Pinpoint the cell where the given text exists, returning its (X, Y) midpoint coordinate. 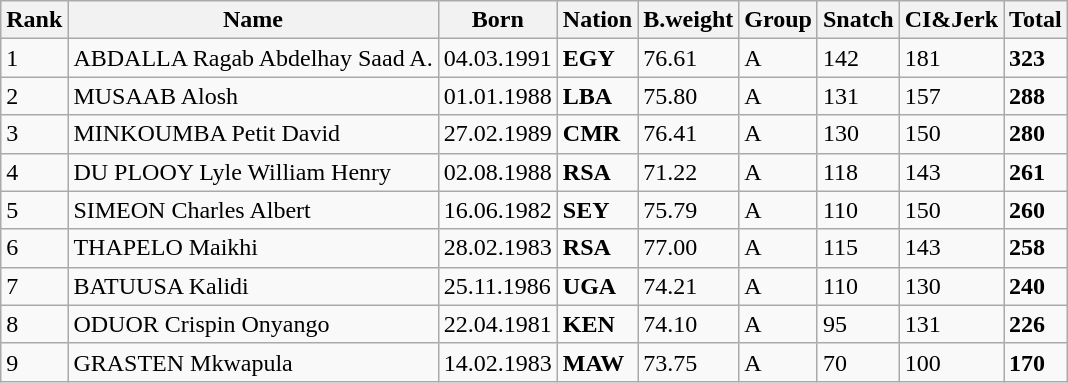
BATUUSA Kalidi (253, 286)
02.08.1988 (498, 172)
5 (34, 210)
323 (1036, 58)
8 (34, 324)
240 (1036, 286)
Nation (597, 20)
25.11.1986 (498, 286)
2 (34, 96)
157 (951, 96)
CMR (597, 134)
1 (34, 58)
14.02.1983 (498, 362)
GRASTEN Mkwapula (253, 362)
Group (778, 20)
04.03.1991 (498, 58)
CI&Jerk (951, 20)
74.21 (688, 286)
288 (1036, 96)
DU PLOOY Lyle William Henry (253, 172)
181 (951, 58)
95 (858, 324)
3 (34, 134)
77.00 (688, 248)
KEN (597, 324)
UGA (597, 286)
226 (1036, 324)
118 (858, 172)
MAW (597, 362)
MINKOUMBA Petit David (253, 134)
76.41 (688, 134)
70 (858, 362)
260 (1036, 210)
7 (34, 286)
EGY (597, 58)
258 (1036, 248)
73.75 (688, 362)
76.61 (688, 58)
Born (498, 20)
ODUOR Crispin Onyango (253, 324)
22.04.1981 (498, 324)
LBA (597, 96)
4 (34, 172)
16.06.1982 (498, 210)
75.80 (688, 96)
6 (34, 248)
Snatch (858, 20)
71.22 (688, 172)
SEY (597, 210)
115 (858, 248)
B.weight (688, 20)
9 (34, 362)
01.01.1988 (498, 96)
75.79 (688, 210)
142 (858, 58)
Total (1036, 20)
27.02.1989 (498, 134)
280 (1036, 134)
261 (1036, 172)
100 (951, 362)
THAPELO Maikhi (253, 248)
28.02.1983 (498, 248)
Rank (34, 20)
Name (253, 20)
MUSAAB Alosh (253, 96)
170 (1036, 362)
74.10 (688, 324)
SIMEON Charles Albert (253, 210)
ABDALLA Ragab Abdelhay Saad A. (253, 58)
